For the text-containing cell, return its midpoint in (x, y) coordinate format. 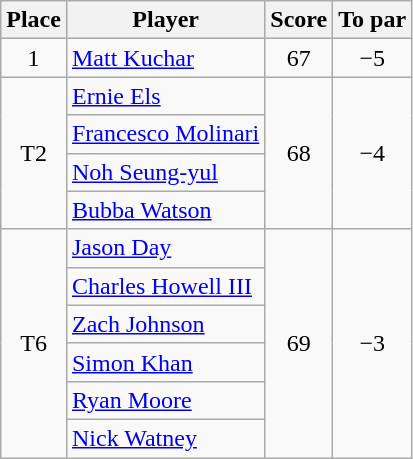
Ernie Els (165, 96)
69 (299, 343)
68 (299, 153)
67 (299, 58)
−5 (372, 58)
Noh Seung-yul (165, 172)
To par (372, 20)
Player (165, 20)
Place (34, 20)
Nick Watney (165, 438)
Charles Howell III (165, 286)
Jason Day (165, 248)
Francesco Molinari (165, 134)
Zach Johnson (165, 324)
Simon Khan (165, 362)
Matt Kuchar (165, 58)
T2 (34, 153)
−4 (372, 153)
Score (299, 20)
1 (34, 58)
T6 (34, 343)
Bubba Watson (165, 210)
Ryan Moore (165, 400)
−3 (372, 343)
